Search for the cell housing the specified text and yield its (X, Y) center coordinate. 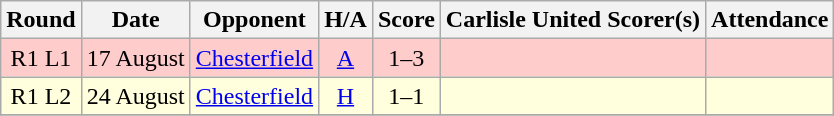
R1 L2 (41, 96)
Round (41, 20)
H (346, 96)
R1 L1 (41, 58)
Score (406, 20)
1–3 (406, 58)
Date (136, 20)
H/A (346, 20)
Carlisle United Scorer(s) (572, 20)
17 August (136, 58)
24 August (136, 96)
Opponent (254, 20)
Attendance (770, 20)
1–1 (406, 96)
A (346, 58)
